For the text-containing cell, return its midpoint in [x, y] coordinate format. 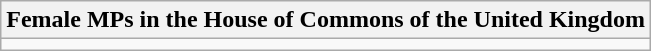
Female MPs in the House of Commons of the United Kingdom [326, 20]
